Detect which cell encompasses the target text, then output its (x, y) center coordinate. 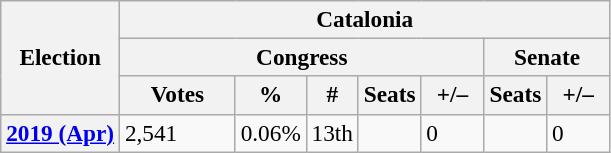
2,541 (177, 133)
Catalonia (364, 19)
0.06% (270, 133)
# (332, 95)
Congress (302, 57)
Senate (547, 57)
Election (60, 56)
% (270, 95)
2019 (Apr) (60, 133)
13th (332, 133)
Votes (177, 95)
